Detect which cell encompasses the target text, then output its (X, Y) center coordinate. 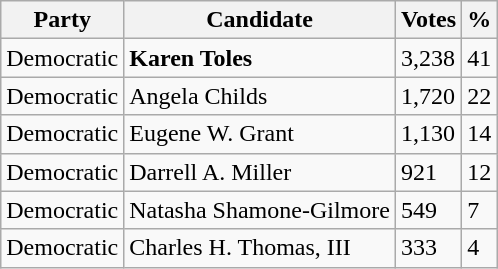
Angela Childs (260, 96)
22 (480, 96)
14 (480, 134)
3,238 (428, 58)
Eugene W. Grant (260, 134)
Votes (428, 20)
Charles H. Thomas, III (260, 248)
921 (428, 172)
Natasha Shamone-Gilmore (260, 210)
549 (428, 210)
Karen Toles (260, 58)
41 (480, 58)
Darrell A. Miller (260, 172)
Candidate (260, 20)
% (480, 20)
12 (480, 172)
4 (480, 248)
Party (62, 20)
1,720 (428, 96)
1,130 (428, 134)
7 (480, 210)
333 (428, 248)
